Search for the cell housing the specified text and yield its [X, Y] center coordinate. 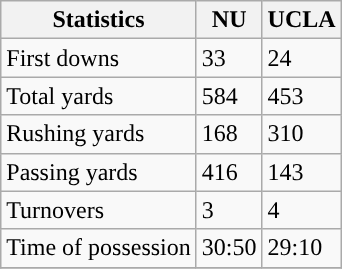
NU [229, 20]
Statistics [99, 20]
143 [302, 172]
UCLA [302, 20]
168 [229, 134]
First downs [99, 58]
33 [229, 58]
Time of possession [99, 248]
29:10 [302, 248]
310 [302, 134]
416 [229, 172]
Passing yards [99, 172]
Total yards [99, 96]
3 [229, 210]
584 [229, 96]
Rushing yards [99, 134]
30:50 [229, 248]
24 [302, 58]
453 [302, 96]
Turnovers [99, 210]
4 [302, 210]
